Provide the (x, y) coordinate of the cell's center where the given text is located.  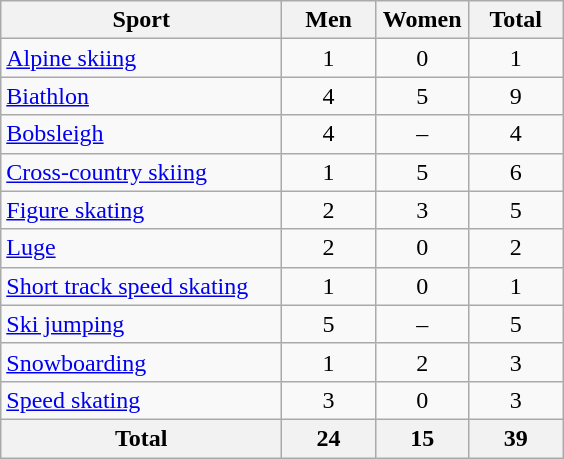
Men (329, 20)
6 (516, 172)
Luge (142, 248)
24 (329, 438)
39 (516, 438)
Speed skating (142, 400)
Ski jumping (142, 324)
Alpine skiing (142, 58)
Cross-country skiing (142, 172)
Women (422, 20)
Bobsleigh (142, 134)
Biathlon (142, 96)
Short track speed skating (142, 286)
15 (422, 438)
Snowboarding (142, 362)
9 (516, 96)
Figure skating (142, 210)
Sport (142, 20)
